For the text-containing cell, return its midpoint in (x, y) coordinate format. 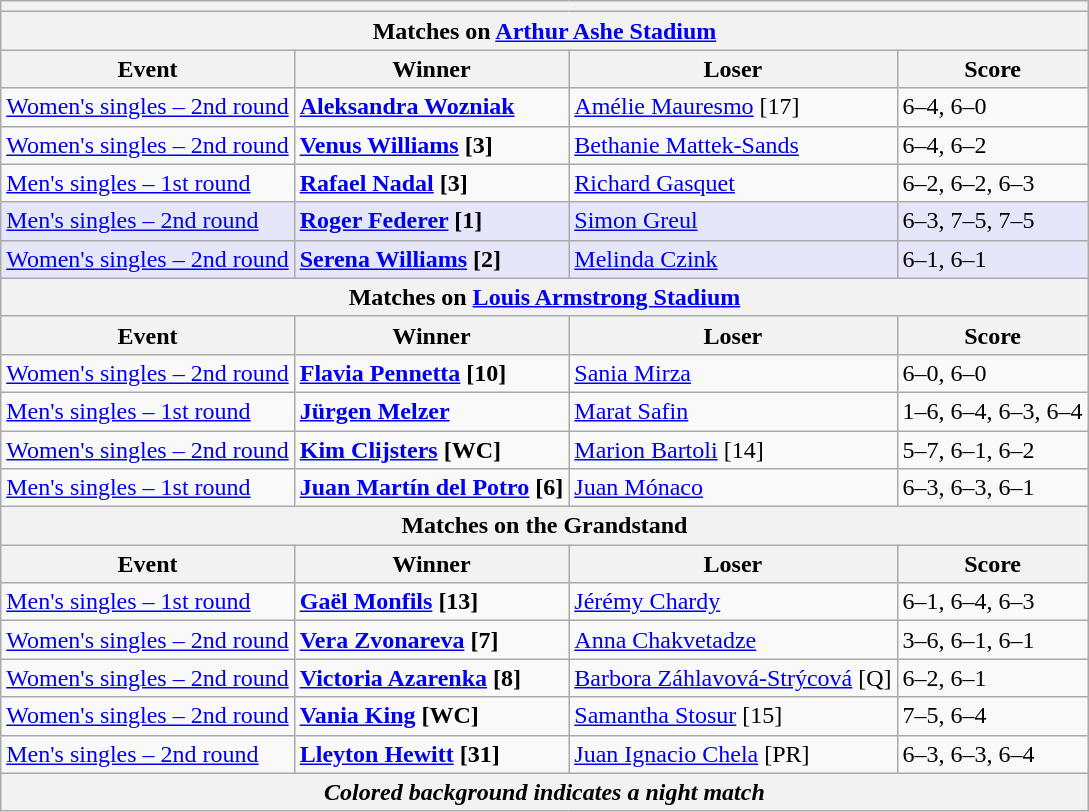
Matches on Arthur Ashe Stadium (544, 31)
Colored background indicates a night match (544, 792)
6–3, 6–3, 6–1 (992, 488)
Victoria Azarenka [8] (432, 678)
Venus Williams [3] (432, 145)
Serena Williams [2] (432, 259)
Barbora Záhlavová-Strýcová [Q] (733, 678)
Marion Bartoli [14] (733, 449)
Vania King [WC] (432, 716)
Amélie Mauresmo [17] (733, 107)
Matches on the Grandstand (544, 526)
Roger Federer [1] (432, 221)
Juan Mónaco (733, 488)
6–4, 6–0 (992, 107)
Lleyton Hewitt [31] (432, 754)
3–6, 6–1, 6–1 (992, 640)
6–2, 6–2, 6–3 (992, 183)
6–4, 6–2 (992, 145)
Juan Ignacio Chela [PR] (733, 754)
Richard Gasquet (733, 183)
Simon Greul (733, 221)
Jürgen Melzer (432, 411)
Rafael Nadal [3] (432, 183)
6–1, 6–4, 6–3 (992, 602)
6–3, 7–5, 7–5 (992, 221)
Jérémy Chardy (733, 602)
Sania Mirza (733, 373)
Gaël Monfils [13] (432, 602)
Juan Martín del Potro [6] (432, 488)
5–7, 6–1, 6–2 (992, 449)
Samantha Stosur [15] (733, 716)
Marat Safin (733, 411)
6–3, 6–3, 6–4 (992, 754)
Bethanie Mattek-Sands (733, 145)
Matches on Louis Armstrong Stadium (544, 297)
6–0, 6–0 (992, 373)
Melinda Czink (733, 259)
Vera Zvonareva [7] (432, 640)
Anna Chakvetadze (733, 640)
6–2, 6–1 (992, 678)
Kim Clijsters [WC] (432, 449)
1–6, 6–4, 6–3, 6–4 (992, 411)
7–5, 6–4 (992, 716)
Flavia Pennetta [10] (432, 373)
6–1, 6–1 (992, 259)
Aleksandra Wozniak (432, 107)
